For the text-containing cell, return its midpoint in [x, y] coordinate format. 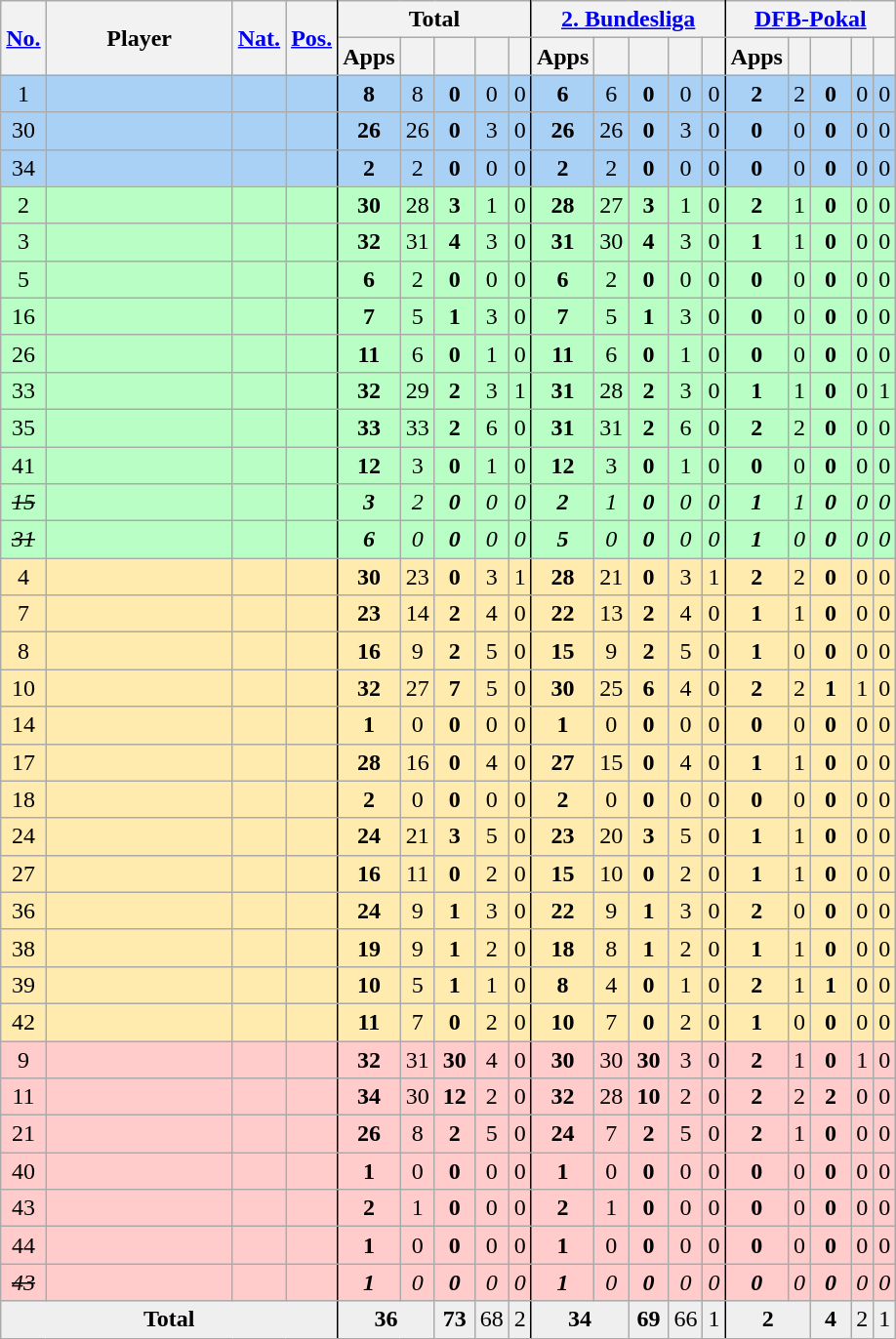
19 [369, 948]
66 [685, 1319]
DFB-Pokal [810, 20]
25 [611, 688]
69 [648, 1319]
2. Bundesliga [629, 20]
Nat. [259, 38]
Player [139, 38]
39 [23, 985]
13 [611, 614]
68 [492, 1319]
35 [23, 427]
44 [23, 1245]
17 [23, 762]
No. [23, 38]
40 [23, 1171]
20 [611, 836]
42 [23, 1022]
29 [418, 390]
73 [455, 1319]
38 [23, 948]
Pos. [312, 38]
41 [23, 466]
